Return (X, Y) of the center of cell containing provided text 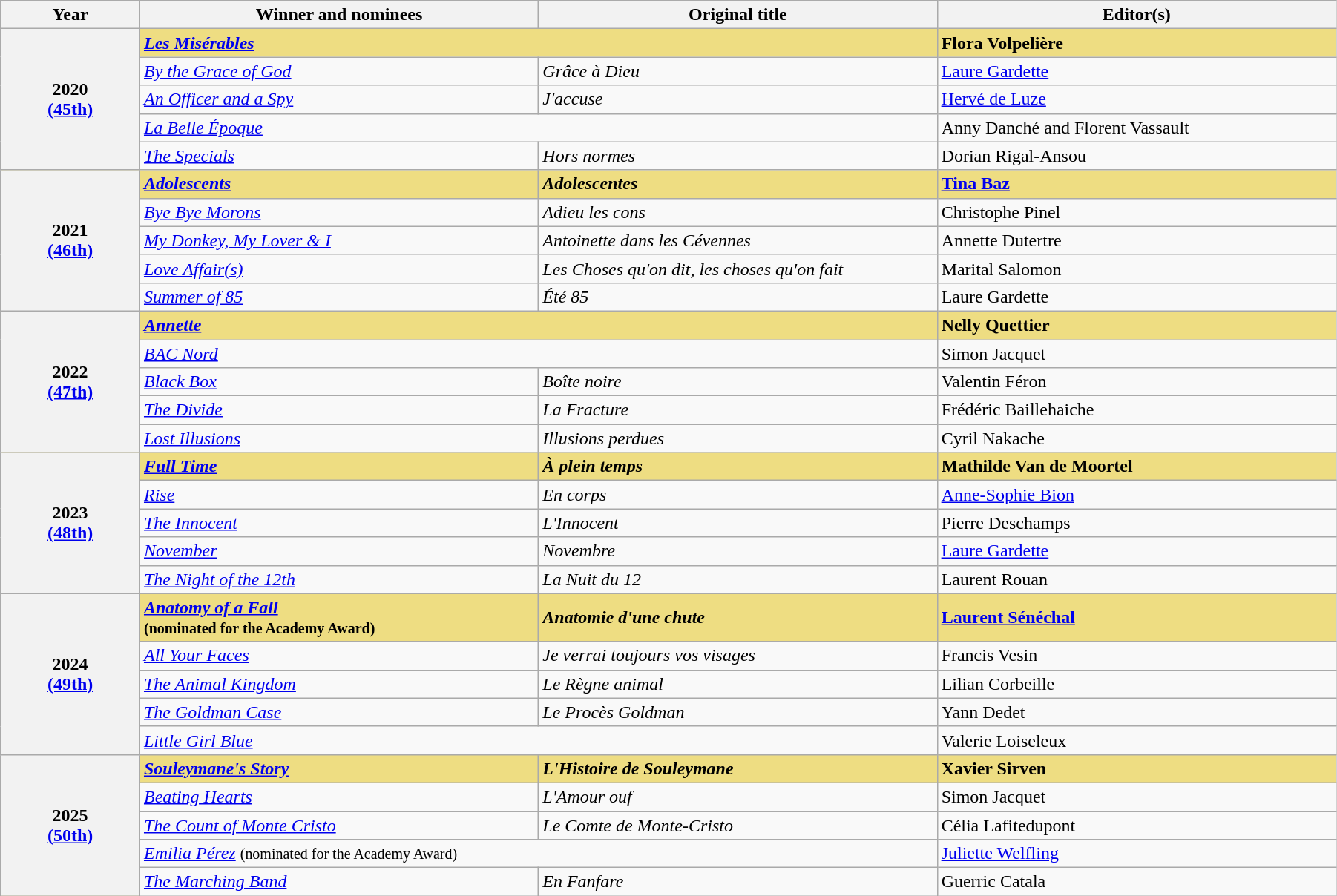
The Goldman Case (338, 712)
Anatomie d'une chute (738, 617)
November (338, 551)
Summer of 85 (338, 297)
À plein temps (738, 467)
En corps (738, 495)
Love Affair(s) (338, 269)
Nelly Quettier (1137, 325)
2021(46th) (70, 240)
Anny Danché and Florent Vassault (1137, 128)
Les Misérables (539, 43)
Hors normes (738, 156)
2025(50th) (70, 825)
Laurent Sénéchal (1137, 617)
Été 85 (738, 297)
BAC Nord (539, 354)
Antoinette dans les Cévennes (738, 240)
The Animal Kingdom (338, 684)
All Your Faces (338, 656)
Valentin Féron (1137, 382)
Les Choses qu'on dit, les choses qu'on fait (738, 269)
Le Règne animal (738, 684)
2022(47th) (70, 381)
La Fracture (738, 410)
Bye Bye Morons (338, 212)
Valerie Loiseleux (1137, 740)
Je verrai toujours vos visages (738, 656)
Lost Illusions (338, 438)
Francis Vesin (1137, 656)
Juliette Welfling (1137, 854)
La Nuit du 12 (738, 579)
The Divide (338, 410)
Marital Salomon (1137, 269)
Anatomy of a Fall(nominated for the Academy Award) (338, 617)
Adolescents (338, 184)
2020(45th) (70, 99)
Pierre Deschamps (1137, 523)
Xavier Sirven (1137, 768)
Souleymane's Story (338, 768)
Beating Hearts (338, 797)
The Night of the 12th (338, 579)
L'Histoire de Souleymane (738, 768)
Laurent Rouan (1137, 579)
Adieu les cons (738, 212)
2024(49th) (70, 673)
Frédéric Baillehaiche (1137, 410)
L'Amour ouf (738, 797)
Rise (338, 495)
Editor(s) (1137, 15)
My Donkey, My Lover & I (338, 240)
Mathilde Van de Moortel (1137, 467)
J'accuse (738, 99)
Célia Lafitedupont (1137, 826)
Black Box (338, 382)
Full Time (338, 467)
Year (70, 15)
The Specials (338, 156)
Illusions perdues (738, 438)
Flora Volpelière (1137, 43)
By the Grace of God (338, 71)
Annette (539, 325)
Adolescentes (738, 184)
Grâce à Dieu (738, 71)
Little Girl Blue (539, 740)
Tina Baz (1137, 184)
Annette Dutertre (1137, 240)
Cyril Nakache (1137, 438)
The Innocent (338, 523)
Emilia Pérez (nominated for the Academy Award) (539, 854)
En Fanfare (738, 882)
An Officer and a Spy (338, 99)
Lilian Corbeille (1137, 684)
The Marching Band (338, 882)
Original title (738, 15)
Le Comte de Monte-Cristo (738, 826)
Guerric Catala (1137, 882)
La Belle Époque (539, 128)
Yann Dedet (1137, 712)
Hervé de Luze (1137, 99)
L'Innocent (738, 523)
Boîte noire (738, 382)
Novembre (738, 551)
Christophe Pinel (1137, 212)
Winner and nominees (338, 15)
2023(48th) (70, 523)
The Count of Monte Cristo (338, 826)
Le Procès Goldman (738, 712)
Dorian Rigal-Ansou (1137, 156)
Anne-Sophie Bion (1137, 495)
